Find where the given text appears and provide that cell's center as [X, Y] coordinate. 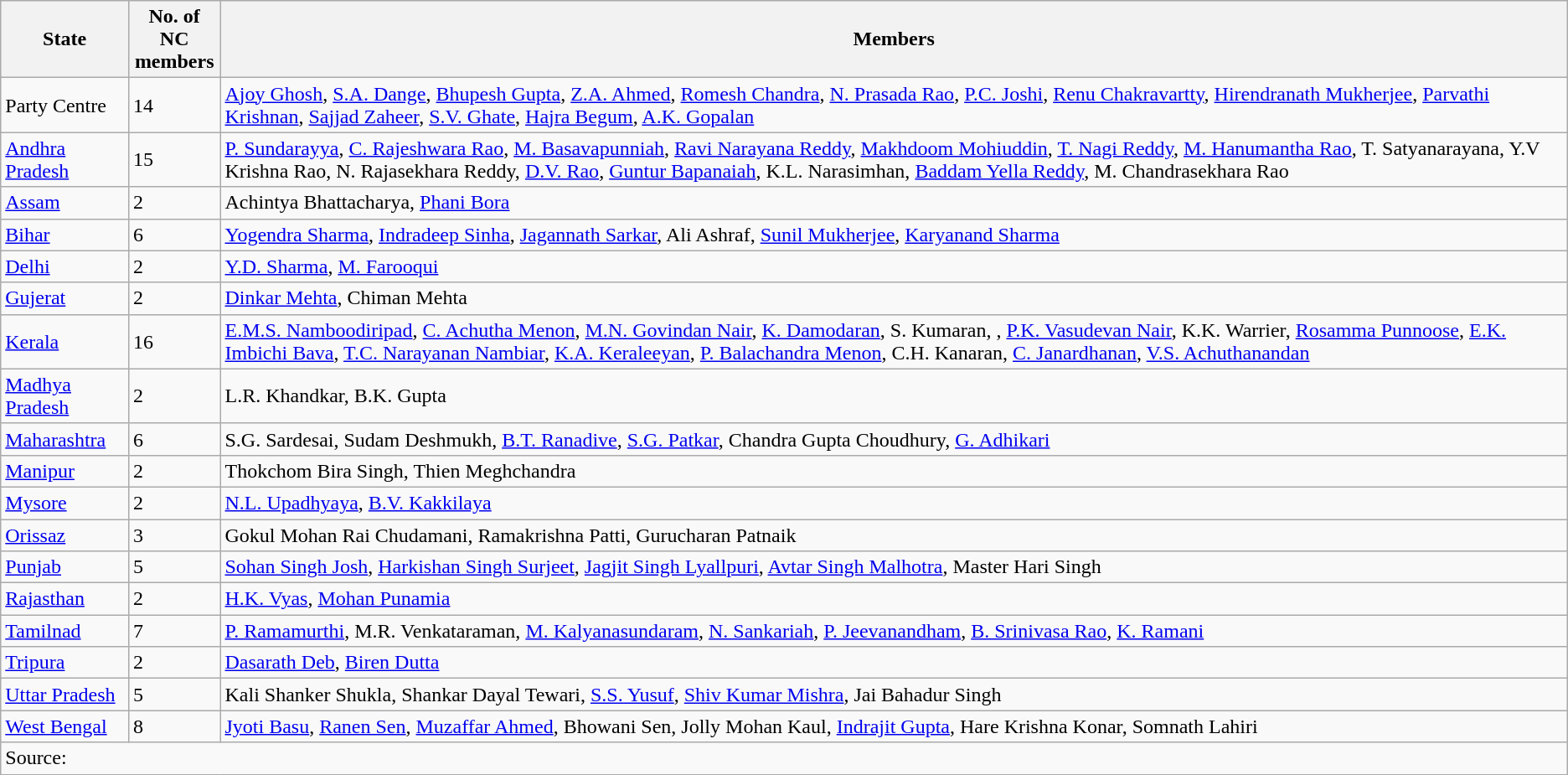
Gujerat [65, 298]
Kali Shanker Shukla, Shankar Dayal Tewari, S.S. Yusuf, Shiv Kumar Mishra, Jai Bahadur Singh [894, 695]
3 [174, 535]
Dinkar Mehta, Chiman Mehta [894, 298]
N.L. Upadhyaya, B.V. Kakkilaya [894, 503]
Kerala [65, 342]
H.K. Vyas, Mohan Punamia [894, 599]
Bihar [65, 235]
Madhya Pradesh [65, 395]
Dasarath Deb, Biren Dutta [894, 663]
Y.D. Sharma, M. Farooqui [894, 266]
Mysore [65, 503]
Andhra Pradesh [65, 159]
Tripura [65, 663]
Achintya Bhattacharya, Phani Bora [894, 203]
Thokchom Bira Singh, Thien Meghchandra [894, 471]
Yogendra Sharma, Indradeep Sinha, Jagannath Sarkar, Ali Ashraf, Sunil Mukherjee, Karyanand Sharma [894, 235]
Rajasthan [65, 599]
West Bengal [65, 726]
14 [174, 106]
15 [174, 159]
No. of NCmembers [174, 39]
Source: [784, 758]
Punjab [65, 567]
Assam [65, 203]
16 [174, 342]
P. Ramamurthi, M.R. Venkataraman, M. Kalyanasundaram, N. Sankariah, P. Jeevanandham, B. Srinivasa Rao, K. Ramani [894, 631]
State [65, 39]
8 [174, 726]
Gokul Mohan Rai Chudamani, Ramakrishna Patti, Gurucharan Patnaik [894, 535]
Maharashtra [65, 439]
Orissaz [65, 535]
Party Centre [65, 106]
Manipur [65, 471]
Uttar Pradesh [65, 695]
L.R. Khandkar, B.K. Gupta [894, 395]
Tamilnad [65, 631]
Jyoti Basu, Ranen Sen, Muzaffar Ahmed, Bhowani Sen, Jolly Mohan Kaul, Indrajit Gupta, Hare Krishna Konar, Somnath Lahiri [894, 726]
S.G. Sardesai, Sudam Deshmukh, B.T. Ranadive, S.G. Patkar, Chandra Gupta Choudhury, G. Adhikari [894, 439]
7 [174, 631]
Sohan Singh Josh, Harkishan Singh Surjeet, Jagjit Singh Lyallpuri, Avtar Singh Malhotra, Master Hari Singh [894, 567]
Members [894, 39]
Delhi [65, 266]
